From the cell containing the given text, extract its center point as [x, y] coordinate. 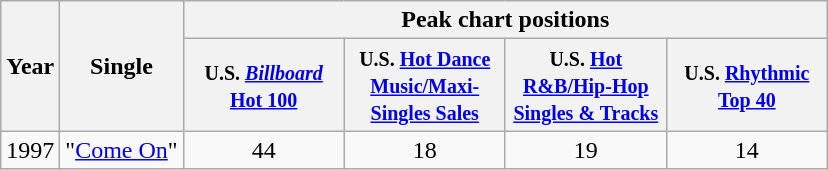
U.S. Hot R&B/Hip-Hop Singles & Tracks [586, 85]
19 [586, 150]
U.S. Hot Dance Music/Maxi-Singles Sales [424, 85]
44 [264, 150]
1997 [30, 150]
Single [122, 66]
U.S. Rhythmic Top 40 [746, 85]
18 [424, 150]
Year [30, 66]
U.S. Billboard Hot 100 [264, 85]
14 [746, 150]
Peak chart positions [505, 20]
"Come On" [122, 150]
